Pinpoint the cell where the given text exists, returning its (x, y) midpoint coordinate. 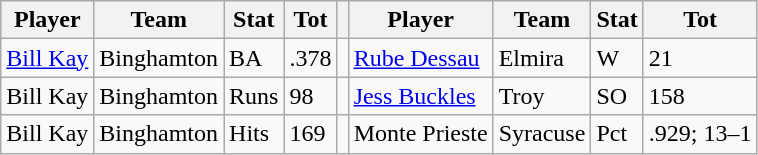
158 (700, 96)
Jess Buckles (420, 96)
Hits (254, 134)
Runs (254, 96)
W (617, 58)
169 (310, 134)
98 (310, 96)
.929; 13–1 (700, 134)
SO (617, 96)
.378 (310, 58)
Elmira (542, 58)
Syracuse (542, 134)
Rube Dessau (420, 58)
Pct (617, 134)
Monte Prieste (420, 134)
BA (254, 58)
Troy (542, 96)
21 (700, 58)
